Search for the cell housing the specified text and yield its [X, Y] center coordinate. 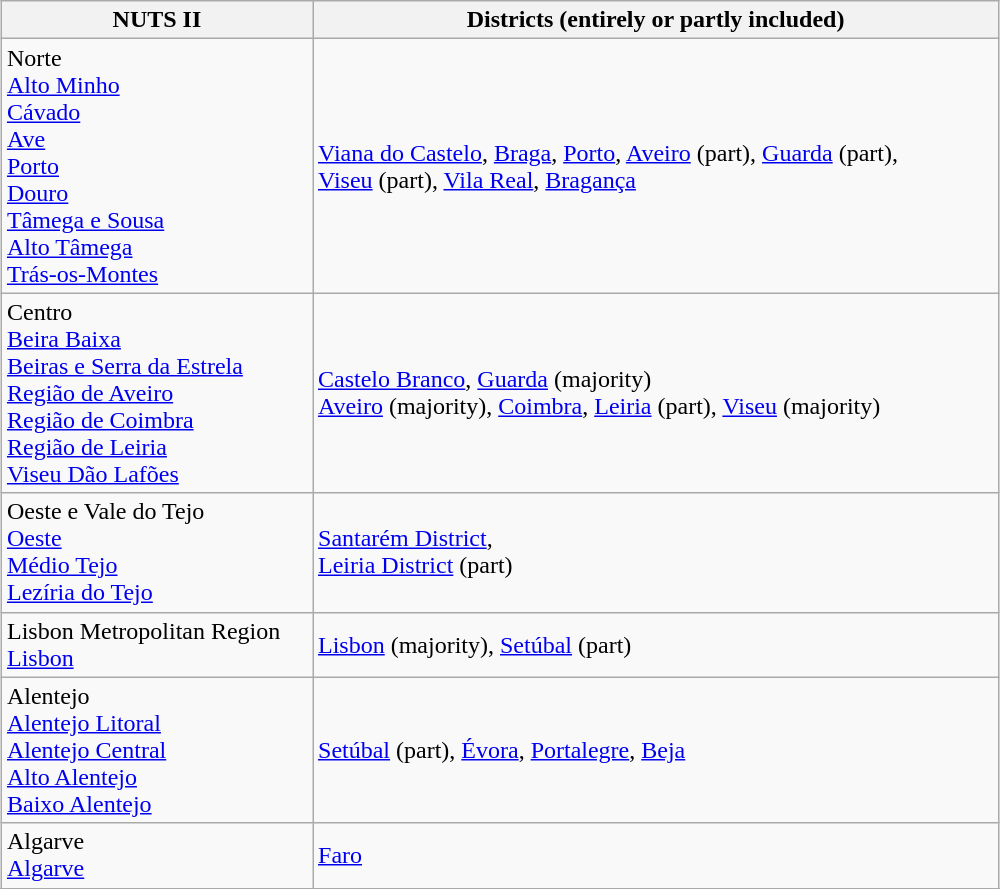
NorteAlto MinhoCávadoAvePortoDouroTâmega e SousaAlto TâmegaTrás-os-Montes [156, 166]
NUTS II [156, 20]
Castelo Branco, Guarda (majority)Aveiro (majority), Coimbra, Leiria (part), Viseu (majority) [655, 393]
Faro [655, 856]
AlgarveAlgarve [156, 856]
Setúbal (part), Évora, Portalegre, Beja [655, 750]
Districts (entirely or partly included) [655, 20]
Santarém District,Leiria District (part) [655, 552]
Viana do Castelo, Braga, Porto, Aveiro (part), Guarda (part),Viseu (part), Vila Real, Bragança [655, 166]
Oeste e Vale do TejoOesteMédio TejoLezíria do Tejo [156, 552]
AlentejoAlentejo LitoralAlentejo CentralAlto AlentejoBaixo Alentejo [156, 750]
Lisbon (majority), Setúbal (part) [655, 644]
Lisbon Metropolitan RegionLisbon [156, 644]
CentroBeira BaixaBeiras e Serra da EstrelaRegião de AveiroRegião de CoimbraRegião de LeiriaViseu Dão Lafões [156, 393]
